Provide the [X, Y] coordinate of the cell's center where the given text is located.  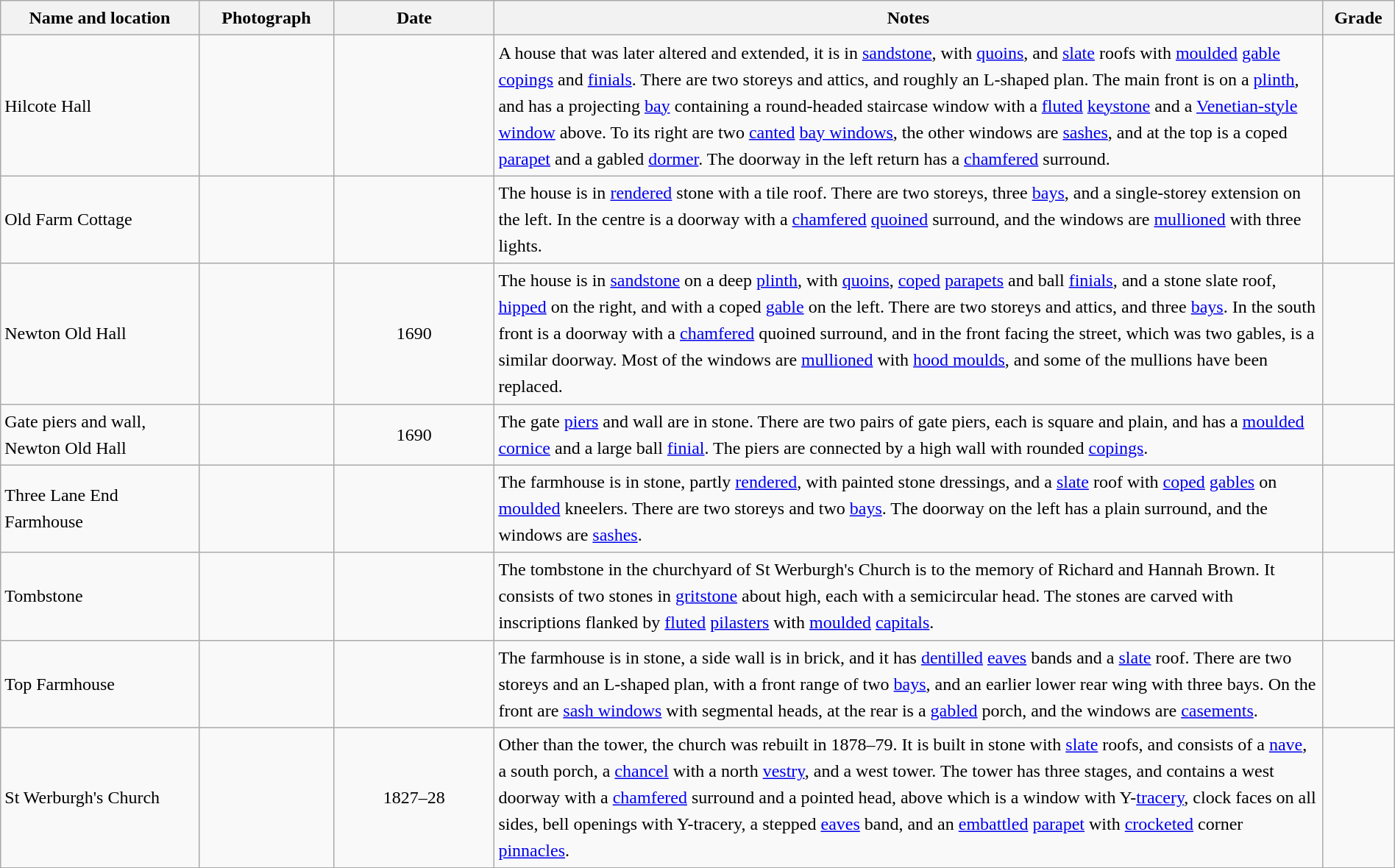
Tombstone [100, 596]
Gate piers and wall, Newton Old Hall [100, 434]
1827–28 [414, 797]
Top Farmhouse [100, 684]
Old Farm Cottage [100, 219]
St Werburgh's Church [100, 797]
Date [414, 18]
Three Lane End Farmhouse [100, 509]
Grade [1358, 18]
Name and location [100, 18]
Notes [908, 18]
Photograph [266, 18]
Hilcote Hall [100, 106]
Newton Old Hall [100, 334]
